Capture the cell that displays the provided text and extract its (X, Y) central coordinate. 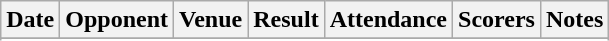
Date (30, 20)
Attendance (388, 20)
Result (286, 20)
Venue (211, 20)
Notes (574, 20)
Scorers (497, 20)
Opponent (117, 20)
